Determine the (x, y) coordinate at the center of the cell enclosing the given text.  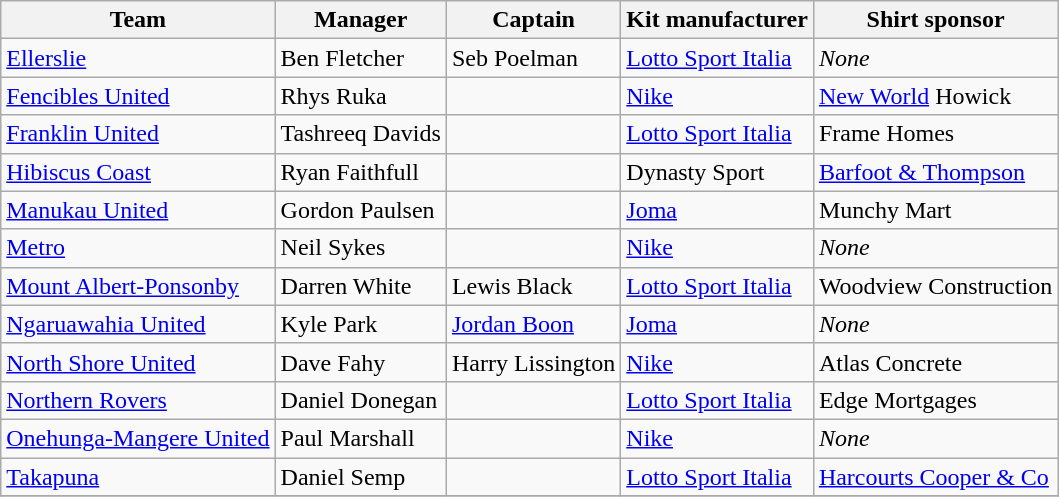
Munchy Mart (935, 210)
Onehunga-Mangere United (138, 438)
Ellerslie (138, 58)
Dave Fahy (360, 362)
Gordon Paulsen (360, 210)
Darren White (360, 286)
Shirt sponsor (935, 20)
Jordan Boon (533, 324)
New World Howick (935, 96)
Tashreeq Davids (360, 134)
Barfoot & Thompson (935, 172)
Manukau United (138, 210)
Metro (138, 248)
Atlas Concrete (935, 362)
Dynasty Sport (718, 172)
Seb Poelman (533, 58)
Harcourts Cooper & Co (935, 477)
Paul Marshall (360, 438)
Fencibles United (138, 96)
Team (138, 20)
Hibiscus Coast (138, 172)
Daniel Semp (360, 477)
Franklin United (138, 134)
Frame Homes (935, 134)
Neil Sykes (360, 248)
Takapuna (138, 477)
North Shore United (138, 362)
Ngaruawahia United (138, 324)
Northern Rovers (138, 400)
Lewis Black (533, 286)
Kit manufacturer (718, 20)
Rhys Ruka (360, 96)
Manager (360, 20)
Kyle Park (360, 324)
Captain (533, 20)
Mount Albert-Ponsonby (138, 286)
Woodview Construction (935, 286)
Harry Lissington (533, 362)
Ben Fletcher (360, 58)
Edge Mortgages (935, 400)
Ryan Faithfull (360, 172)
Daniel Donegan (360, 400)
